Identify which cell holds the provided text, then report its [x, y] central coordinate. 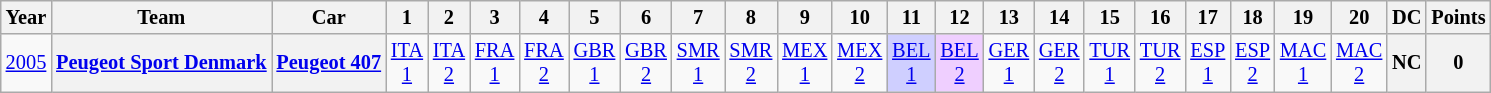
BEL1 [911, 63]
Car [329, 17]
SMR2 [752, 63]
NC [1406, 63]
6 [646, 17]
5 [595, 17]
15 [1109, 17]
16 [1160, 17]
17 [1208, 17]
10 [860, 17]
18 [1252, 17]
4 [544, 17]
1 [407, 17]
TUR2 [1160, 63]
SMR1 [698, 63]
ITA1 [407, 63]
GBR1 [595, 63]
12 [959, 17]
2005 [26, 63]
9 [804, 17]
ESP2 [1252, 63]
0 [1458, 63]
Year [26, 17]
MAC1 [1303, 63]
13 [1009, 17]
FRA2 [544, 63]
TUR1 [1109, 63]
MAC2 [1359, 63]
Points [1458, 17]
GER1 [1009, 63]
GBR2 [646, 63]
2 [449, 17]
7 [698, 17]
11 [911, 17]
GER2 [1059, 63]
8 [752, 17]
3 [494, 17]
FRA1 [494, 63]
MEX1 [804, 63]
14 [1059, 17]
Peugeot 407 [329, 63]
20 [1359, 17]
ESP1 [1208, 63]
ITA2 [449, 63]
Team [161, 17]
BEL2 [959, 63]
MEX2 [860, 63]
DC [1406, 17]
19 [1303, 17]
Peugeot Sport Denmark [161, 63]
